For the text-containing cell, return its midpoint in [x, y] coordinate format. 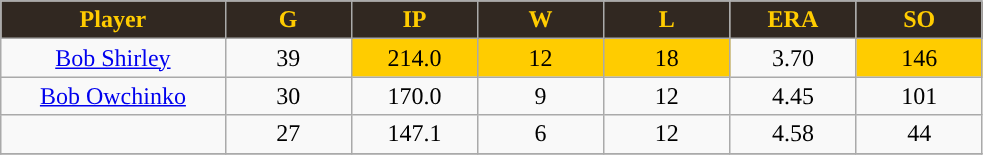
IP [414, 20]
Bob Owchinko [113, 96]
30 [288, 96]
101 [919, 96]
214.0 [414, 58]
18 [667, 58]
3.70 [793, 58]
4.45 [793, 96]
146 [919, 58]
W [540, 20]
44 [919, 134]
Player [113, 20]
L [667, 20]
6 [540, 134]
27 [288, 134]
SO [919, 20]
ERA [793, 20]
39 [288, 58]
9 [540, 96]
147.1 [414, 134]
4.58 [793, 134]
170.0 [414, 96]
G [288, 20]
Bob Shirley [113, 58]
